Capture the cell that displays the provided text and extract its (x, y) central coordinate. 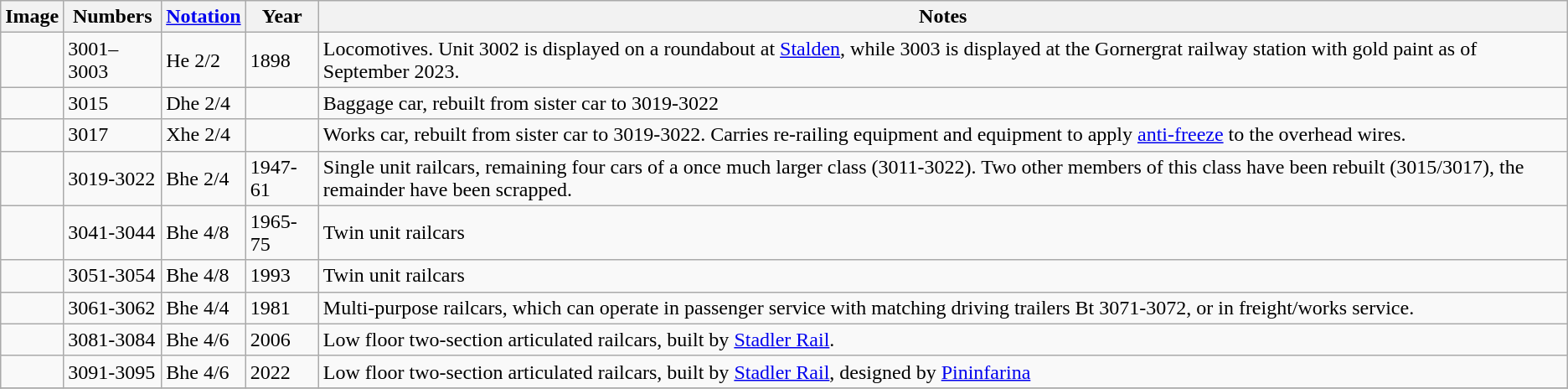
3015 (112, 103)
Dhe 2/4 (204, 103)
3091-3095 (112, 371)
1965-75 (281, 233)
2006 (281, 340)
1981 (281, 308)
1898 (281, 60)
Bhe 4/4 (204, 308)
Baggage car, rebuilt from sister car to 3019-3022 (943, 103)
Notation (204, 17)
3081-3084 (112, 340)
3061-3062 (112, 308)
3017 (112, 135)
Image (32, 17)
3041-3044 (112, 233)
Numbers (112, 17)
3001–3003 (112, 60)
Xhe 2/4 (204, 135)
Multi-purpose railcars, which can operate in passenger service with matching driving trailers Bt 3071-3072, or in freight/works service. (943, 308)
Year (281, 17)
Low floor two-section articulated railcars, built by Stadler Rail, designed by Pininfarina (943, 371)
2022 (281, 371)
3051-3054 (112, 276)
Notes (943, 17)
He 2/2 (204, 60)
Works car, rebuilt from sister car to 3019-3022. Carries re-railing equipment and equipment to apply anti-freeze to the overhead wires. (943, 135)
1947-61 (281, 178)
Low floor two-section articulated railcars, built by Stadler Rail. (943, 340)
Bhe 2/4 (204, 178)
1993 (281, 276)
3019-3022 (112, 178)
